Extract the (X, Y) coordinate from the center of the cell holding the provided text.  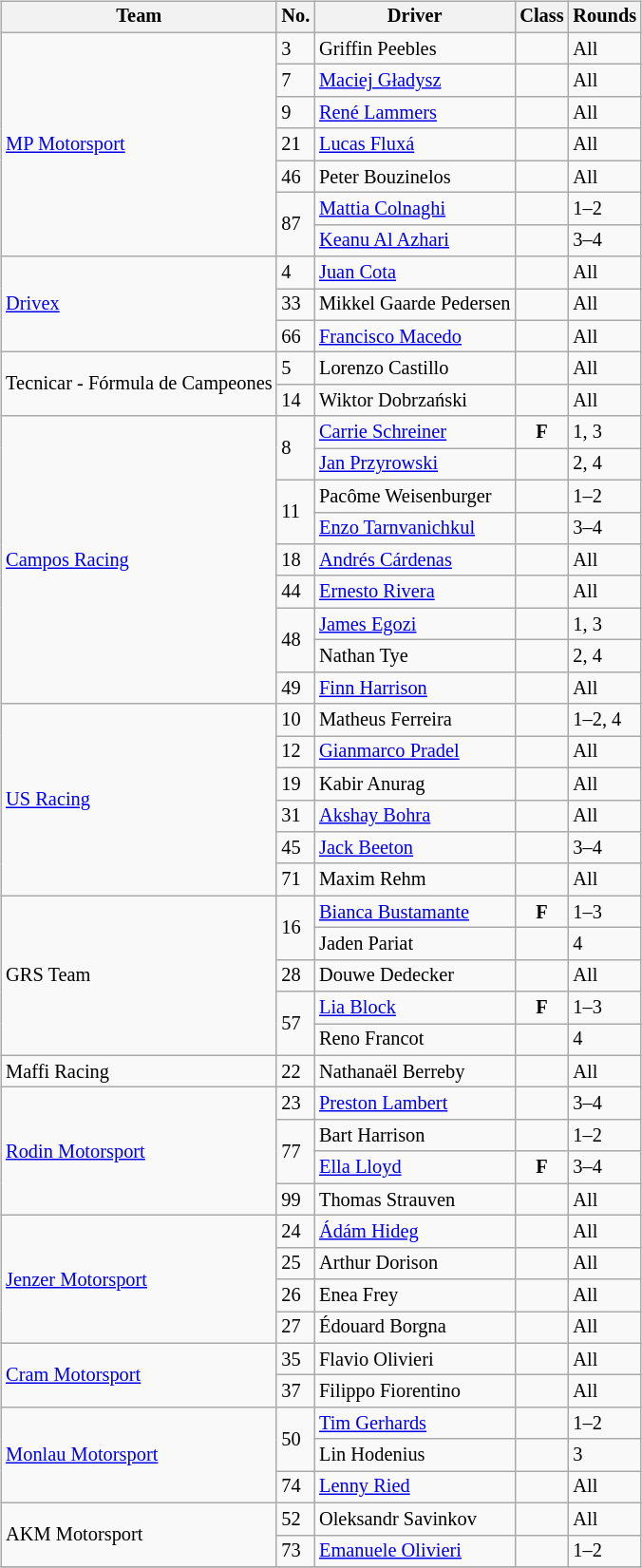
8 (295, 448)
Lin Hodenius (414, 1455)
50 (295, 1440)
Maffi Racing (139, 1071)
Rodin Motorsport (139, 1151)
57 (295, 1024)
Oleksandr Savinkov (414, 1519)
Nathanaël Berreby (414, 1071)
Maxim Rehm (414, 879)
35 (295, 1359)
Monlau Motorsport (139, 1455)
25 (295, 1263)
71 (295, 879)
Finn Harrison (414, 688)
19 (295, 784)
MP Motorsport (139, 144)
Keanu Al Azhari (414, 240)
Tim Gerhards (414, 1424)
Emanuele Olivieri (414, 1551)
1–2, 4 (606, 720)
26 (295, 1295)
Kabir Anurag (414, 784)
Andrés Cárdenas (414, 560)
27 (295, 1328)
Maciej Gładysz (414, 81)
Gianmarco Pradel (414, 752)
Akshay Bohra (414, 816)
Francisco Macedo (414, 336)
48 (295, 640)
Jan Przyrowski (414, 464)
74 (295, 1487)
Driver (414, 17)
77 (295, 1151)
52 (295, 1519)
Jaden Pariat (414, 944)
Lia Block (414, 1008)
45 (295, 848)
23 (295, 1104)
Mattia Colnaghi (414, 209)
31 (295, 816)
Bart Harrison (414, 1136)
7 (295, 81)
14 (295, 401)
73 (295, 1551)
Wiktor Dobrzański (414, 401)
Douwe Dedecker (414, 975)
GRS Team (139, 975)
Ádám Hideg (414, 1232)
21 (295, 144)
Enea Frey (414, 1295)
Reno Francot (414, 1040)
Lucas Fluxá (414, 144)
28 (295, 975)
Team (139, 17)
16 (295, 927)
Griffin Peebles (414, 48)
Pacôme Weisenburger (414, 496)
66 (295, 336)
No. (295, 17)
Lorenzo Castillo (414, 368)
AKM Motorsport (139, 1535)
9 (295, 113)
99 (295, 1200)
44 (295, 592)
Peter Bouzinelos (414, 177)
Ella Lloyd (414, 1167)
Rounds (606, 17)
Cram Motorsport (139, 1375)
11 (295, 511)
Tecnicar - Fórmula de Campeones (139, 384)
24 (295, 1232)
Lenny Ried (414, 1487)
Matheus Ferreira (414, 720)
James Egozi (414, 624)
18 (295, 560)
Carrie Schreiner (414, 432)
Drivex (139, 304)
Mikkel Gaarde Pedersen (414, 305)
Juan Cota (414, 273)
Enzo Tarnvanichkul (414, 528)
Nathan Tye (414, 656)
Arthur Dorison (414, 1263)
Class (541, 17)
Flavio Olivieri (414, 1359)
Jenzer Motorsport (139, 1280)
Jack Beeton (414, 848)
Bianca Bustamante (414, 912)
Édouard Borgna (414, 1328)
Filippo Fiorentino (414, 1391)
46 (295, 177)
37 (295, 1391)
Preston Lambert (414, 1104)
49 (295, 688)
10 (295, 720)
22 (295, 1071)
US Racing (139, 800)
Campos Racing (139, 560)
Thomas Strauven (414, 1200)
87 (295, 224)
5 (295, 368)
33 (295, 305)
Ernesto Rivera (414, 592)
12 (295, 752)
René Lammers (414, 113)
